From the cell containing the given text, extract its center point as [x, y] coordinate. 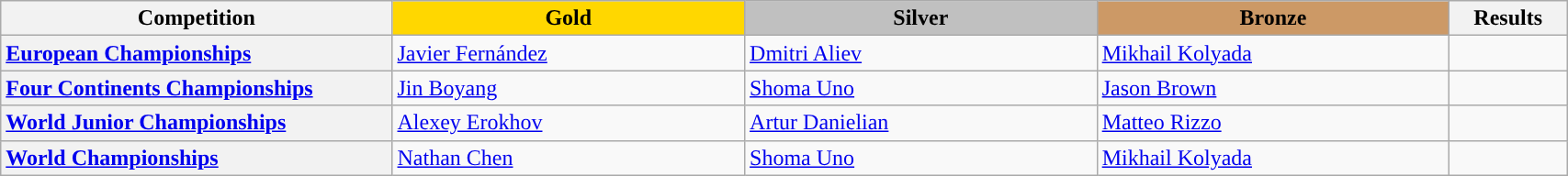
World Junior Championships [197, 123]
Four Continents Championships [197, 88]
Alexey Erokhov [569, 123]
European Championships [197, 53]
Matteo Rizzo [1273, 123]
Dmitri Aliev [921, 53]
Artur Danielian [921, 123]
World Championships [197, 158]
Javier Fernández [569, 53]
Jin Boyang [569, 88]
Nathan Chen [569, 158]
Silver [921, 18]
Bronze [1273, 18]
Competition [197, 18]
Jason Brown [1273, 88]
Gold [569, 18]
Results [1508, 18]
